Return the [X, Y] coordinate for the center point of the cell that contains the specified text.  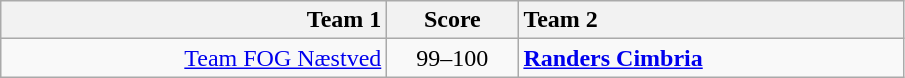
Randers Cimbria [711, 58]
Score [452, 20]
Team 2 [711, 20]
99–100 [452, 58]
Team 1 [194, 20]
Team FOG Næstved [194, 58]
